Capture the cell that displays the provided text and extract its [X, Y] central coordinate. 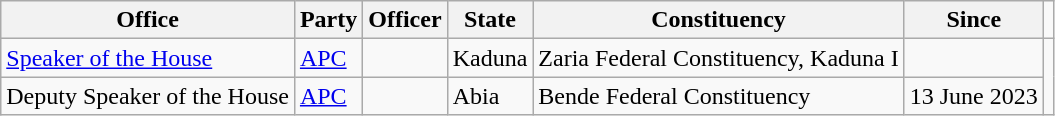
Deputy Speaker of the House [148, 96]
Zaria Federal Constituency, Kaduna I [718, 58]
13 June 2023 [974, 96]
Abia [490, 96]
Officer [405, 20]
State [490, 20]
Speaker of the House [148, 58]
Kaduna [490, 58]
Party [328, 20]
Since [974, 20]
Constituency [718, 20]
Office [148, 20]
Bende Federal Constituency [718, 96]
